Extract the (x, y) coordinate from the center of the cell holding the provided text.  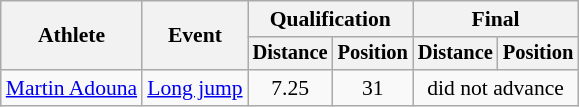
7.25 (290, 88)
Long jump (194, 88)
31 (373, 88)
Qualification (330, 19)
did not advance (496, 88)
Final (496, 19)
Martin Adouna (72, 88)
Athlete (72, 36)
Event (194, 36)
